Output the [x, y] coordinate of the center of the cell containing the given text.  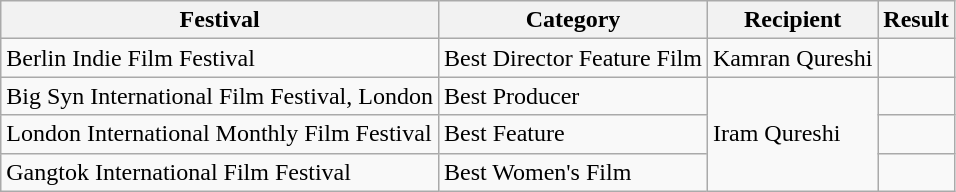
Category [572, 20]
Iram Qureshi [792, 134]
Berlin Indie Film Festival [220, 58]
Best Director Feature Film [572, 58]
Gangtok International Film Festival [220, 172]
Result [916, 20]
Kamran Qureshi [792, 58]
Best Producer [572, 96]
London International Monthly Film Festival [220, 134]
Festival [220, 20]
Big Syn International Film Festival, London [220, 96]
Best Women's Film [572, 172]
Recipient [792, 20]
Best Feature [572, 134]
